Detect which cell encompasses the target text, then output its [X, Y] center coordinate. 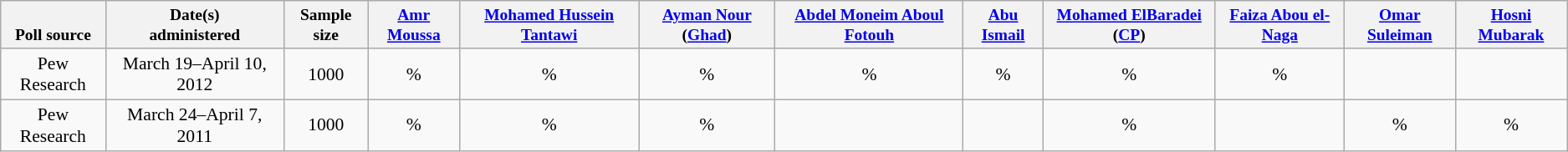
Poll source [54, 25]
Hosni Mubarak [1510, 25]
Ayman Nour (Ghad) [707, 25]
Mohamed ElBaradei (CP) [1129, 25]
Abu Ismail [1004, 25]
Omar Suleiman [1400, 25]
Abdel Moneim Aboul Fotouh [870, 25]
March 24–April 7, 2011 [194, 125]
Sample size [325, 25]
Mohamed Hussein Tantawi [549, 25]
Date(s)administered [194, 25]
Amr Moussa [414, 25]
March 19–April 10, 2012 [194, 73]
Faiza Abou el-Naga [1279, 25]
